Capture the cell that displays the provided text and extract its (X, Y) central coordinate. 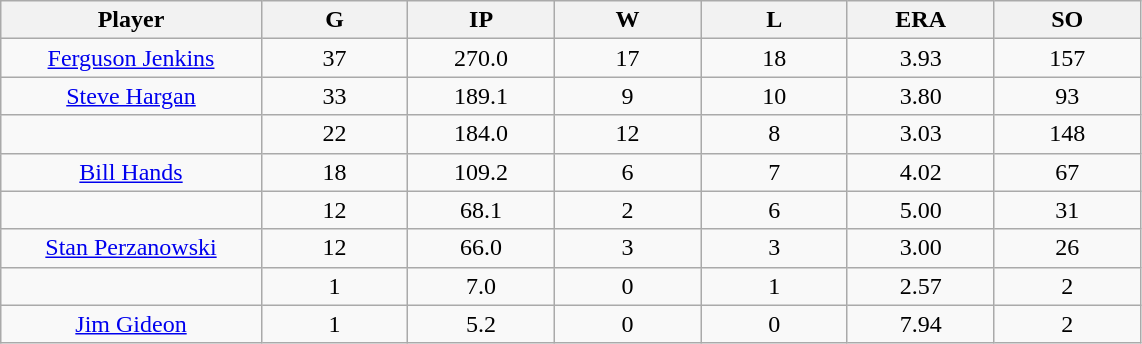
ERA (920, 20)
31 (1068, 210)
270.0 (482, 58)
26 (1068, 248)
Ferguson Jenkins (132, 58)
148 (1068, 134)
33 (334, 96)
W (628, 20)
5.00 (920, 210)
7.94 (920, 324)
10 (774, 96)
3.00 (920, 248)
3.80 (920, 96)
5.2 (482, 324)
17 (628, 58)
3.03 (920, 134)
66.0 (482, 248)
7 (774, 172)
Steve Hargan (132, 96)
Jim Gideon (132, 324)
93 (1068, 96)
2.57 (920, 286)
8 (774, 134)
Bill Hands (132, 172)
G (334, 20)
68.1 (482, 210)
3.93 (920, 58)
SO (1068, 20)
109.2 (482, 172)
Stan Perzanowski (132, 248)
184.0 (482, 134)
4.02 (920, 172)
IP (482, 20)
37 (334, 58)
22 (334, 134)
L (774, 20)
Player (132, 20)
9 (628, 96)
7.0 (482, 286)
67 (1068, 172)
189.1 (482, 96)
157 (1068, 58)
